Find where the given text appears and provide that cell's center as (X, Y) coordinate. 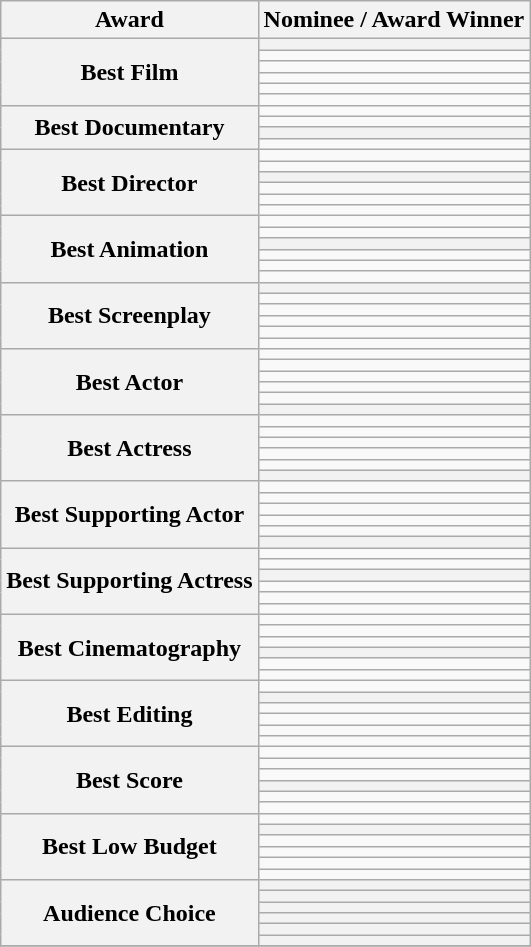
Best Editing (130, 713)
Audience Choice (130, 913)
Best Supporting Actress (130, 581)
Best Documentary (130, 127)
Best Supporting Actor (130, 514)
Best Actor (130, 382)
Best Director (130, 182)
Best Cinematography (130, 647)
Best Score (130, 780)
Best Animation (130, 249)
Best Film (130, 72)
Award (130, 20)
Best Screenplay (130, 315)
Best Low Budget (130, 846)
Best Actress (130, 448)
Nominee / Award Winner (394, 20)
